Pinpoint the cell where the given text exists, returning its [X, Y] midpoint coordinate. 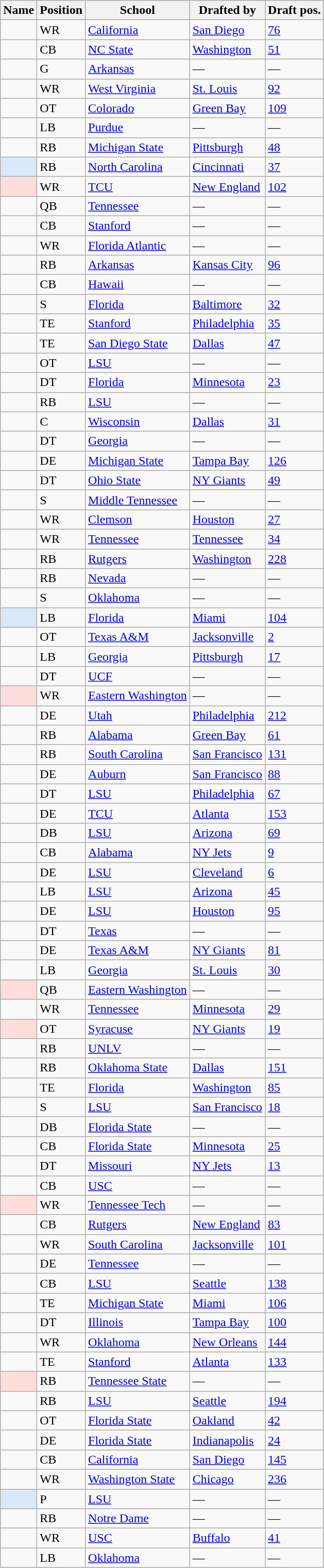
109 [295, 108]
34 [295, 539]
San Diego State [138, 343]
144 [295, 1342]
106 [295, 1303]
100 [295, 1323]
Tennessee State [138, 1381]
Texas [138, 931]
Ohio State [138, 480]
27 [295, 519]
Cleveland [227, 872]
Kansas City [227, 265]
Middle Tennessee [138, 500]
Name [19, 10]
Chicago [227, 1479]
West Virginia [138, 89]
Nevada [138, 578]
45 [295, 892]
19 [295, 1029]
51 [295, 49]
49 [295, 480]
Wisconsin [138, 421]
Illinois [138, 1323]
131 [295, 754]
17 [295, 657]
101 [295, 1244]
Drafted by [227, 10]
UCF [138, 676]
37 [295, 167]
236 [295, 1479]
Hawaii [138, 285]
24 [295, 1440]
194 [295, 1401]
P [61, 1499]
145 [295, 1459]
Clemson [138, 519]
35 [295, 324]
32 [295, 304]
Auburn [138, 774]
85 [295, 1087]
Notre Dame [138, 1519]
67 [295, 794]
Oklahoma State [138, 1068]
Cincinnati [227, 167]
126 [295, 461]
C [61, 421]
Utah [138, 715]
Syracuse [138, 1029]
81 [295, 950]
42 [295, 1420]
133 [295, 1362]
UNLV [138, 1048]
North Carolina [138, 167]
212 [295, 715]
Tennessee Tech [138, 1205]
88 [295, 774]
Indianapolis [227, 1440]
New Orleans [227, 1342]
31 [295, 421]
Florida Atlantic [138, 245]
Washington State [138, 1479]
47 [295, 343]
83 [295, 1225]
76 [295, 30]
48 [295, 147]
228 [295, 558]
30 [295, 970]
138 [295, 1283]
2 [295, 637]
Baltimore [227, 304]
18 [295, 1107]
13 [295, 1166]
Buffalo [227, 1538]
92 [295, 89]
Position [61, 10]
G [61, 69]
102 [295, 186]
NC State [138, 49]
25 [295, 1146]
6 [295, 872]
Missouri [138, 1166]
96 [295, 265]
23 [295, 382]
Oakland [227, 1420]
61 [295, 735]
153 [295, 813]
41 [295, 1538]
95 [295, 911]
104 [295, 618]
151 [295, 1068]
School [138, 10]
9 [295, 852]
69 [295, 833]
Colorado [138, 108]
Draft pos. [295, 10]
29 [295, 1009]
Purdue [138, 128]
